Return [x, y] of the center of cell containing provided text 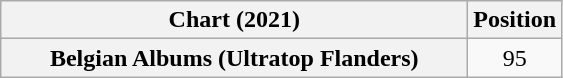
95 [515, 58]
Belgian Albums (Ultratop Flanders) [234, 58]
Position [515, 20]
Chart (2021) [234, 20]
